Detect which cell encompasses the target text, then output its (x, y) center coordinate. 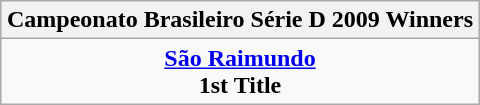
Campeonato Brasileiro Série D 2009 Winners (240, 20)
São Raimundo 1st Title (240, 72)
